Return [X, Y] of the center of cell containing provided text 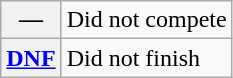
DNF [31, 58]
Did not finish [146, 58]
— [31, 20]
Did not compete [146, 20]
